Identify which cell holds the provided text, then report its (X, Y) central coordinate. 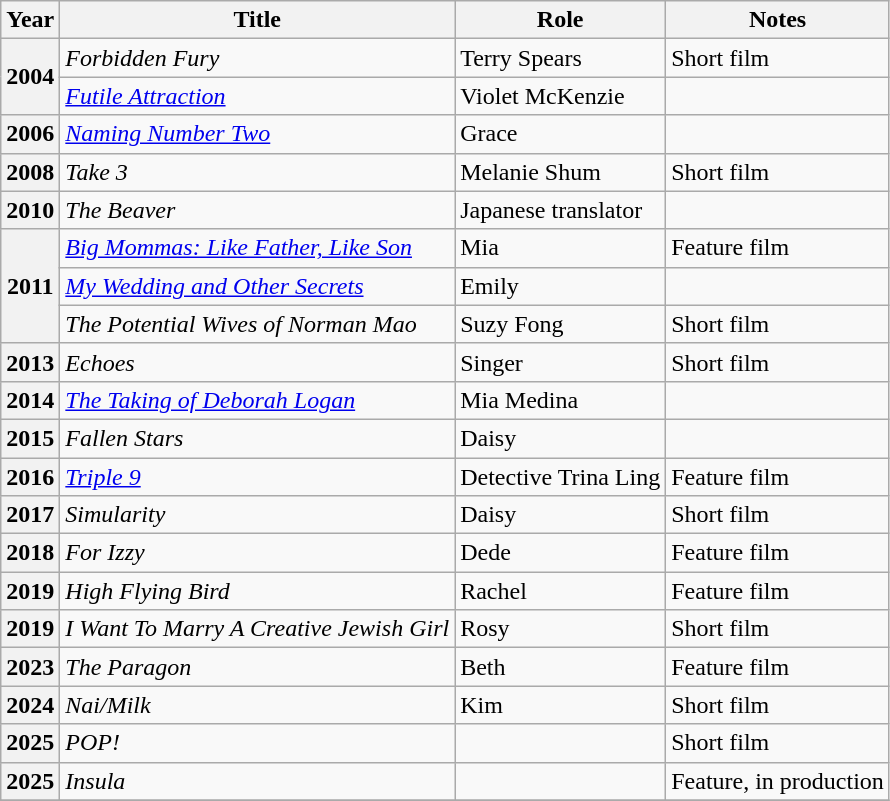
Role (560, 20)
Violet McKenzie (560, 96)
Insula (258, 781)
2015 (30, 438)
Nai/Milk (258, 705)
Simularity (258, 515)
Beth (560, 667)
2018 (30, 553)
2004 (30, 77)
Melanie Shum (560, 172)
Suzy Fong (560, 324)
Futile Attraction (258, 96)
Notes (778, 20)
Mia Medina (560, 400)
2017 (30, 515)
2014 (30, 400)
Echoes (258, 362)
Emily (560, 286)
POP! (258, 743)
2024 (30, 705)
Year (30, 20)
2010 (30, 210)
Rosy (560, 629)
Japanese translator (560, 210)
2011 (30, 286)
Naming Number Two (258, 134)
Big Mommas: Like Father, Like Son (258, 248)
The Paragon (258, 667)
For Izzy (258, 553)
Mia (560, 248)
2008 (30, 172)
Grace (560, 134)
2006 (30, 134)
Forbidden Fury (258, 58)
Triple 9 (258, 477)
2013 (30, 362)
The Potential Wives of Norman Mao (258, 324)
High Flying Bird (258, 591)
Rachel (560, 591)
Singer (560, 362)
My Wedding and Other Secrets (258, 286)
I Want To Marry A Creative Jewish Girl (258, 629)
The Beaver (258, 210)
Feature, in production (778, 781)
2016 (30, 477)
Take 3 (258, 172)
The Taking of Deborah Logan (258, 400)
Fallen Stars (258, 438)
2023 (30, 667)
Kim (560, 705)
Title (258, 20)
Terry Spears (560, 58)
Dede (560, 553)
Detective Trina Ling (560, 477)
